Provide the [X, Y] coordinate of the cell's center where the given text is located.  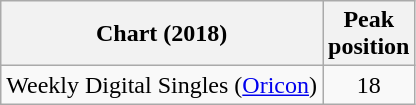
18 [368, 85]
Peakposition [368, 34]
Weekly Digital Singles (Oricon) [162, 85]
Chart (2018) [162, 34]
